Return the (x, y) coordinate for the center point of the cell that contains the specified text.  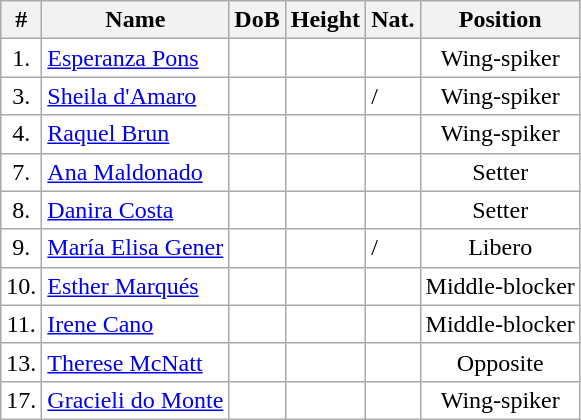
1. (22, 58)
Esperanza Pons (136, 58)
Name (136, 20)
Sheila d'Amaro (136, 96)
Nat. (393, 20)
Opposite (500, 362)
Libero (500, 248)
8. (22, 210)
11. (22, 324)
Height (325, 20)
4. (22, 134)
Irene Cano (136, 324)
Gracieli do Monte (136, 400)
Position (500, 20)
3. (22, 96)
DoB (257, 20)
17. (22, 400)
13. (22, 362)
7. (22, 172)
María Elisa Gener (136, 248)
Therese McNatt (136, 362)
Raquel Brun (136, 134)
10. (22, 286)
Esther Marqués (136, 286)
# (22, 20)
Ana Maldonado (136, 172)
Danira Costa (136, 210)
9. (22, 248)
